From the cell containing the given text, extract its center point as (x, y) coordinate. 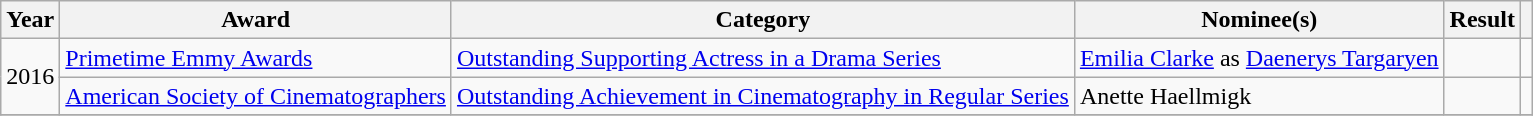
Emilia Clarke as Daenerys Targaryen (1259, 58)
Outstanding Supporting Actress in a Drama Series (762, 58)
Award (256, 20)
Year (30, 20)
2016 (30, 77)
Category (762, 20)
Result (1482, 20)
Primetime Emmy Awards (256, 58)
Outstanding Achievement in Cinematography in Regular Series (762, 96)
American Society of Cinematographers (256, 96)
Anette Haellmigk (1259, 96)
Nominee(s) (1259, 20)
